Capture the cell that displays the provided text and extract its [x, y] central coordinate. 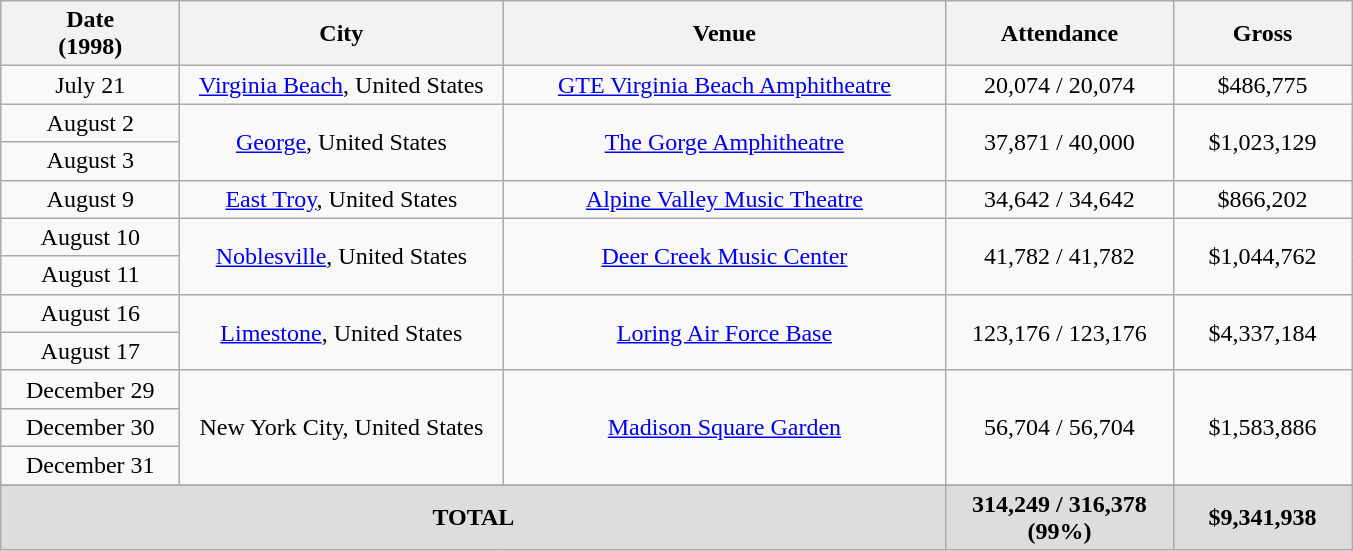
December 29 [90, 389]
$1,044,762 [1262, 256]
$486,775 [1262, 85]
August 11 [90, 275]
George, United States [342, 142]
37,871 / 40,000 [1060, 142]
20,074 / 20,074 [1060, 85]
August 3 [90, 161]
Madison Square Garden [724, 427]
Alpine Valley Music Theatre [724, 199]
Virginia Beach, United States [342, 85]
December 31 [90, 465]
Venue [724, 34]
New York City, United States [342, 427]
$1,583,886 [1262, 427]
56,704 / 56,704 [1060, 427]
August 2 [90, 123]
Deer Creek Music Center [724, 256]
August 16 [90, 313]
314,249 / 316,378 (99%) [1060, 516]
City [342, 34]
August 9 [90, 199]
GTE Virginia Beach Amphitheatre [724, 85]
123,176 / 123,176 [1060, 332]
$866,202 [1262, 199]
Noblesville, United States [342, 256]
$9,341,938 [1262, 516]
The Gorge Amphitheatre [724, 142]
41,782 / 41,782 [1060, 256]
Limestone, United States [342, 332]
34,642 / 34,642 [1060, 199]
Date(1998) [90, 34]
December 30 [90, 427]
Gross [1262, 34]
Attendance [1060, 34]
TOTAL [474, 516]
East Troy, United States [342, 199]
July 21 [90, 85]
$1,023,129 [1262, 142]
August 10 [90, 237]
Loring Air Force Base [724, 332]
$4,337,184 [1262, 332]
August 17 [90, 351]
